Capture the cell that displays the provided text and extract its (X, Y) central coordinate. 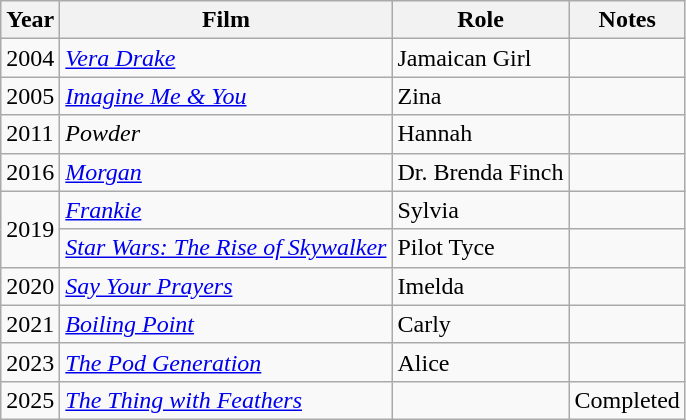
2005 (30, 96)
Sylvia (480, 210)
Completed (627, 400)
Imelda (480, 286)
2023 (30, 362)
Notes (627, 20)
2021 (30, 324)
Boiling Point (226, 324)
Frankie (226, 210)
2020 (30, 286)
Role (480, 20)
Zina (480, 96)
Imagine Me & You (226, 96)
Carly (480, 324)
Pilot Tyce (480, 248)
Jamaican Girl (480, 58)
Dr. Brenda Finch (480, 172)
Star Wars: The Rise of Skywalker (226, 248)
Hannah (480, 134)
Year (30, 20)
Alice (480, 362)
2004 (30, 58)
2019 (30, 229)
Film (226, 20)
2016 (30, 172)
Say Your Prayers (226, 286)
Powder (226, 134)
2025 (30, 400)
The Pod Generation (226, 362)
Vera Drake (226, 58)
The Thing with Feathers (226, 400)
2011 (30, 134)
Morgan (226, 172)
